Determine the (X, Y) coordinate at the center of the cell enclosing the given text.  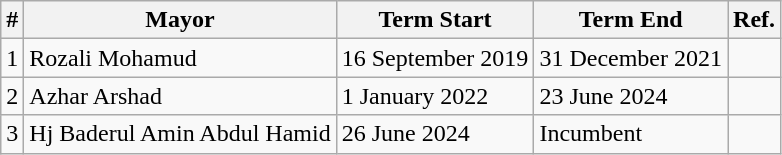
Hj Baderul Amin Abdul Hamid (180, 134)
3 (12, 134)
16 September 2019 (435, 58)
Mayor (180, 20)
Azhar Arshad (180, 96)
1 (12, 58)
31 December 2021 (631, 58)
2 (12, 96)
Rozali Mohamud (180, 58)
26 June 2024 (435, 134)
Incumbent (631, 134)
Ref. (754, 20)
1 January 2022 (435, 96)
Term End (631, 20)
Term Start (435, 20)
# (12, 20)
23 June 2024 (631, 96)
